Determine the (X, Y) coordinate at the center of the cell enclosing the given text.  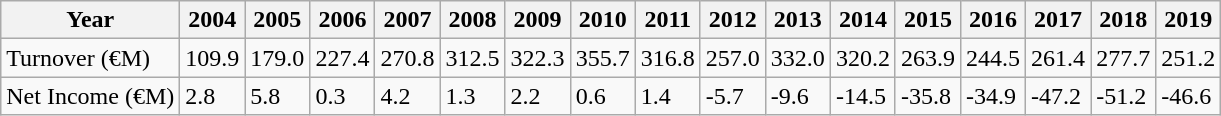
2010 (602, 20)
-46.6 (1188, 96)
316.8 (668, 58)
109.9 (212, 58)
257.0 (732, 58)
2007 (408, 20)
2004 (212, 20)
2012 (732, 20)
251.2 (1188, 58)
2.2 (538, 96)
277.7 (1124, 58)
261.4 (1058, 58)
320.2 (862, 58)
4.2 (408, 96)
227.4 (342, 58)
0.6 (602, 96)
-34.9 (994, 96)
-14.5 (862, 96)
5.8 (278, 96)
312.5 (472, 58)
Net Income (€M) (90, 96)
2008 (472, 20)
Year (90, 20)
2.8 (212, 96)
2011 (668, 20)
179.0 (278, 58)
355.7 (602, 58)
2018 (1124, 20)
2014 (862, 20)
2019 (1188, 20)
0.3 (342, 96)
2016 (994, 20)
2015 (928, 20)
270.8 (408, 58)
2009 (538, 20)
1.3 (472, 96)
1.4 (668, 96)
322.3 (538, 58)
263.9 (928, 58)
-5.7 (732, 96)
2005 (278, 20)
2013 (798, 20)
Turnover (€M) (90, 58)
2006 (342, 20)
-9.6 (798, 96)
-47.2 (1058, 96)
332.0 (798, 58)
-35.8 (928, 96)
2017 (1058, 20)
244.5 (994, 58)
-51.2 (1124, 96)
